Scan for the cell matching the given text and deliver its [x, y] coordinate at center. 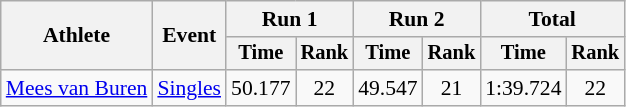
49.547 [388, 88]
Run 1 [290, 19]
Event [189, 36]
50.177 [260, 88]
Run 2 [416, 19]
21 [452, 88]
Total [552, 19]
Athlete [77, 36]
Singles [189, 88]
1:39.724 [523, 88]
Mees van Buren [77, 88]
